Identify which cell holds the provided text, then report its (X, Y) central coordinate. 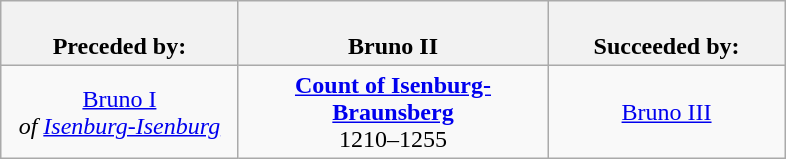
Succeeded by: (667, 34)
Preceded by: (119, 34)
Bruno Iof Isenburg-Isenburg (119, 112)
Bruno III (667, 112)
Bruno II (392, 34)
Count of Isenburg-Braunsberg1210–1255 (392, 112)
